Determine the [x, y] coordinate at the center of the cell enclosing the given text.  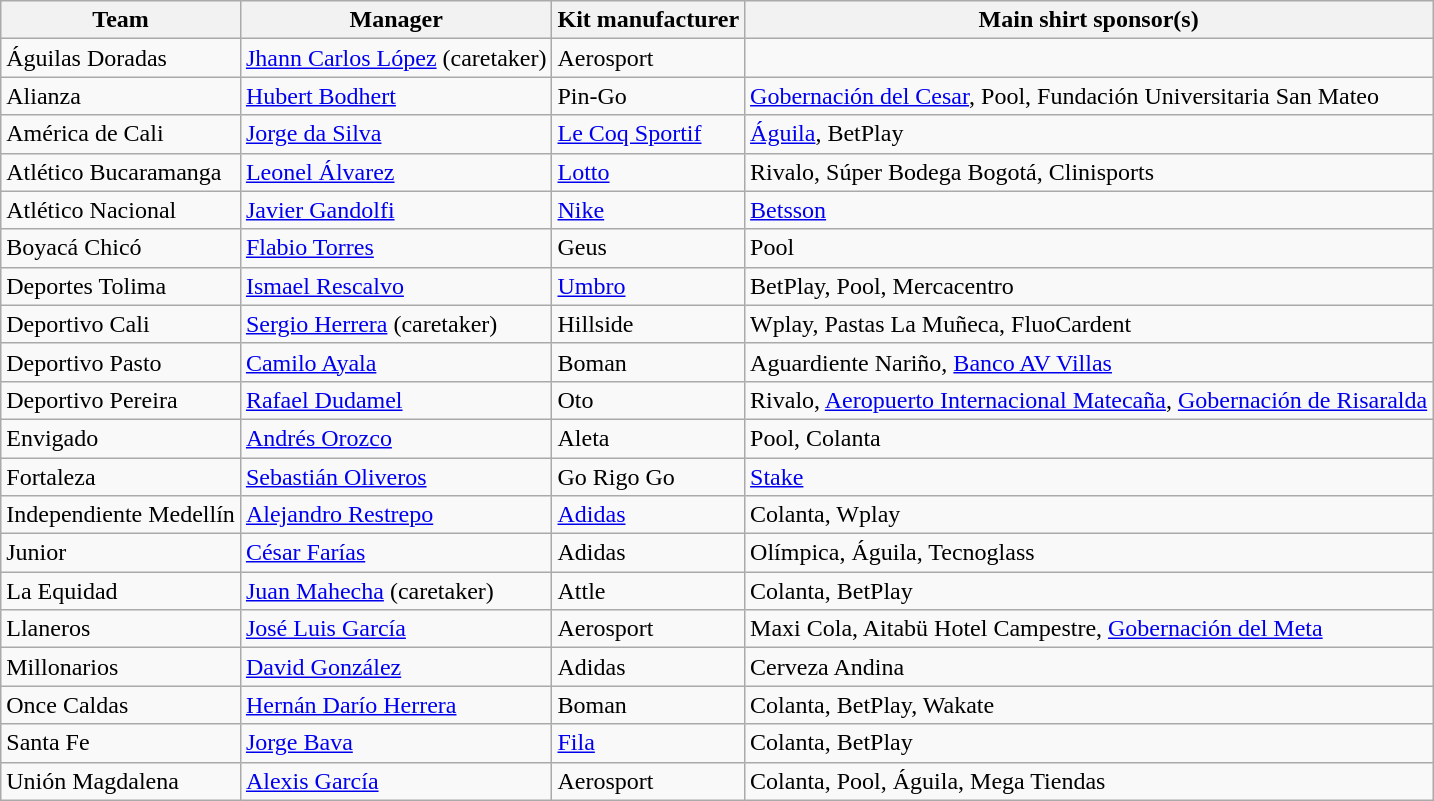
Unión Magdalena [121, 781]
Hillside [648, 324]
Fila [648, 743]
Envigado [121, 438]
Nike [648, 210]
Team [121, 20]
Rivalo, Aeropuerto Internacional Matecaña, Gobernación de Risaralda [1089, 400]
Stake [1089, 477]
Umbro [648, 286]
Go Rigo Go [648, 477]
Deportivo Pereira [121, 400]
Attle [648, 591]
Rivalo, Súper Bodega Bogotá, Clinisports [1089, 172]
Jhann Carlos López (caretaker) [396, 58]
Sebastián Oliveros [396, 477]
BetPlay, Pool, Mercacentro [1089, 286]
Le Coq Sportif [648, 134]
Atlético Bucaramanga [121, 172]
La Equidad [121, 591]
Alianza [121, 96]
Manager [396, 20]
Pool, Colanta [1089, 438]
Independiente Medellín [121, 515]
Maxi Cola, Aitabü Hotel Campestre, Gobernación del Meta [1089, 629]
América de Cali [121, 134]
Colanta, Wplay [1089, 515]
Gobernación del Cesar, Pool, Fundación Universitaria San Mateo [1089, 96]
Olímpica, Águila, Tecnoglass [1089, 553]
Jorge da Silva [396, 134]
Leonel Álvarez [396, 172]
Alexis García [396, 781]
Águila, BetPlay [1089, 134]
César Farías [396, 553]
Santa Fe [121, 743]
Pin-Go [648, 96]
Ismael Rescalvo [396, 286]
Geus [648, 248]
Andrés Orozco [396, 438]
Main shirt sponsor(s) [1089, 20]
Colanta, Pool, Águila, Mega Tiendas [1089, 781]
Oto [648, 400]
José Luis García [396, 629]
Rafael Dudamel [396, 400]
Cerveza Andina [1089, 667]
Deportes Tolima [121, 286]
Atlético Nacional [121, 210]
Aguardiente Nariño, Banco AV Villas [1089, 362]
Once Caldas [121, 705]
Fortaleza [121, 477]
Alejandro Restrepo [396, 515]
Hernán Darío Herrera [396, 705]
Hubert Bodhert [396, 96]
Llaneros [121, 629]
Águilas Doradas [121, 58]
Aleta [648, 438]
Sergio Herrera (caretaker) [396, 324]
David González [396, 667]
Wplay, Pastas La Muñeca, FluoCardent [1089, 324]
Pool [1089, 248]
Deportivo Cali [121, 324]
Betsson [1089, 210]
Kit manufacturer [648, 20]
Jorge Bava [396, 743]
Flabio Torres [396, 248]
Colanta, BetPlay, Wakate [1089, 705]
Juan Mahecha (caretaker) [396, 591]
Millonarios [121, 667]
Deportivo Pasto [121, 362]
Camilo Ayala [396, 362]
Lotto [648, 172]
Javier Gandolfi [396, 210]
Boyacá Chicó [121, 248]
Junior [121, 553]
